Scan for the cell matching the given text and deliver its (x, y) coordinate at center. 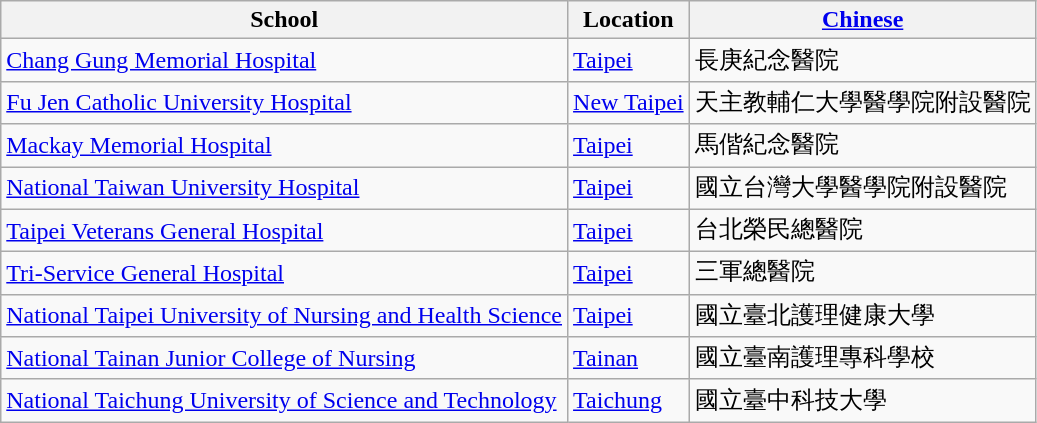
國立臺北護理健康大學 (862, 316)
Mackay Memorial Hospital (284, 146)
National Tainan Junior College of Nursing (284, 358)
Tri-Service General Hospital (284, 274)
三軍總醫院 (862, 274)
New Taipei (629, 102)
長庚紀念醫院 (862, 60)
Taichung (629, 400)
Tainan (629, 358)
天主教輔仁大學醫學院附設醫院 (862, 102)
Location (629, 20)
國立台灣大學醫學院附設醫院 (862, 188)
Taipei Veterans General Hospital (284, 230)
Fu Jen Catholic University Hospital (284, 102)
國立臺中科技大學 (862, 400)
台北榮民總醫院 (862, 230)
School (284, 20)
Chinese (862, 20)
National Taipei University of Nursing and Health Science (284, 316)
National Taiwan University Hospital (284, 188)
國立臺南護理專科學校 (862, 358)
馬偕紀念醫院 (862, 146)
Chang Gung Memorial Hospital (284, 60)
National Taichung University of Science and Technology (284, 400)
